Determine the [X, Y] coordinate at the center of the cell enclosing the given text.  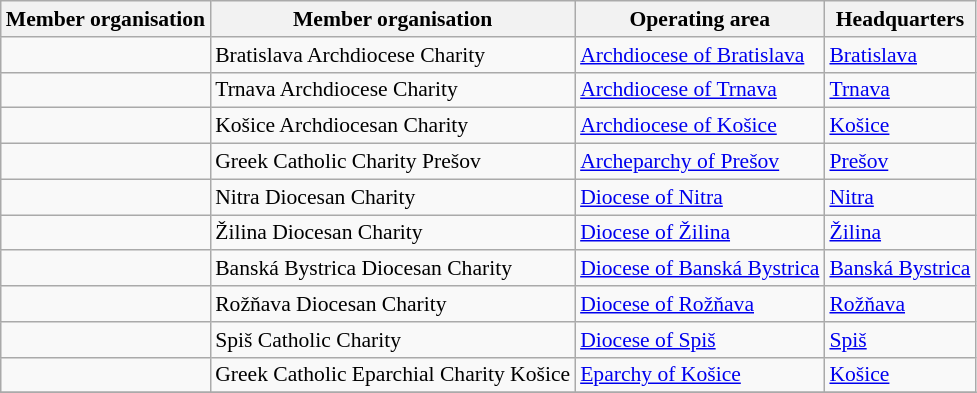
Bratislava [900, 55]
Prešov [900, 162]
Archdiocese of Košice [700, 126]
Žilina [900, 233]
Diocese of Spiš [700, 340]
Greek Catholic Charity Prešov [392, 162]
Operating area [700, 19]
Diocese of Banská Bystrica [700, 269]
Diocese of Žilina [700, 233]
Nitra Diocesan Charity [392, 197]
Banská Bystrica Diocesan Charity [392, 269]
Diocese of Rožňava [700, 304]
Spiš Catholic Charity [392, 340]
Eparchy of Košice [700, 375]
Nitra [900, 197]
Žilina Diocesan Charity [392, 233]
Archeparchy of Prešov [700, 162]
Košice Archdiocesan Charity [392, 126]
Trnava [900, 90]
Trnava Archdiocese Charity [392, 90]
Diocese of Nitra [700, 197]
Archdiocese of Trnava [700, 90]
Rožňava [900, 304]
Greek Catholic Eparchial Charity Košice [392, 375]
Archdiocese of Bratislava [700, 55]
Headquarters [900, 19]
Rožňava Diocesan Charity [392, 304]
Banská Bystrica [900, 269]
Spiš [900, 340]
Bratislava Archdiocese Charity [392, 55]
